Scan for the cell matching the given text and deliver its (x, y) coordinate at center. 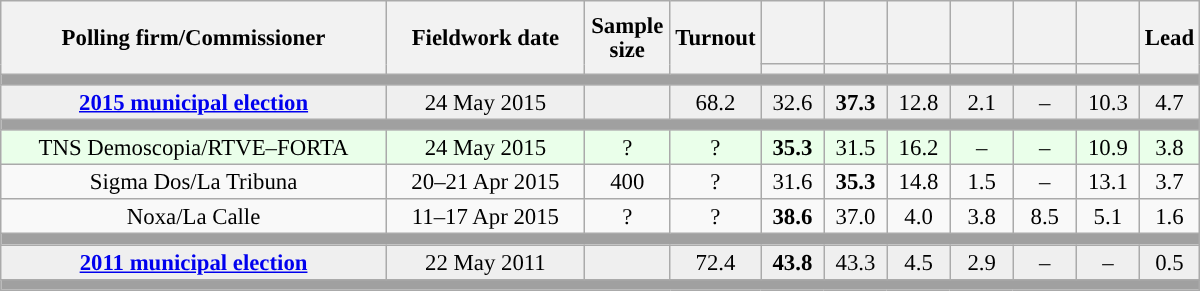
13.1 (1108, 182)
5.1 (1108, 218)
4.7 (1169, 102)
2.9 (982, 262)
0.5 (1169, 262)
10.9 (1108, 148)
20–21 Apr 2015 (485, 182)
Fieldwork date (485, 38)
22 May 2011 (485, 262)
3.7 (1169, 182)
4.5 (918, 262)
12.8 (918, 102)
43.8 (792, 262)
Turnout (716, 38)
10.3 (1108, 102)
400 (627, 182)
Lead (1169, 38)
1.5 (982, 182)
TNS Demoscopia/RTVE–FORTA (194, 148)
Noxa/La Calle (194, 218)
11–17 Apr 2015 (485, 218)
2015 municipal election (194, 102)
4.0 (918, 218)
2011 municipal election (194, 262)
14.8 (918, 182)
72.4 (716, 262)
37.3 (856, 102)
68.2 (716, 102)
Sample size (627, 38)
38.6 (792, 218)
1.6 (1169, 218)
37.0 (856, 218)
16.2 (918, 148)
2.1 (982, 102)
8.5 (1044, 218)
31.5 (856, 148)
Polling firm/Commissioner (194, 38)
Sigma Dos/La Tribuna (194, 182)
32.6 (792, 102)
43.3 (856, 262)
31.6 (792, 182)
